Find where the given text appears and provide that cell's center as (X, Y) coordinate. 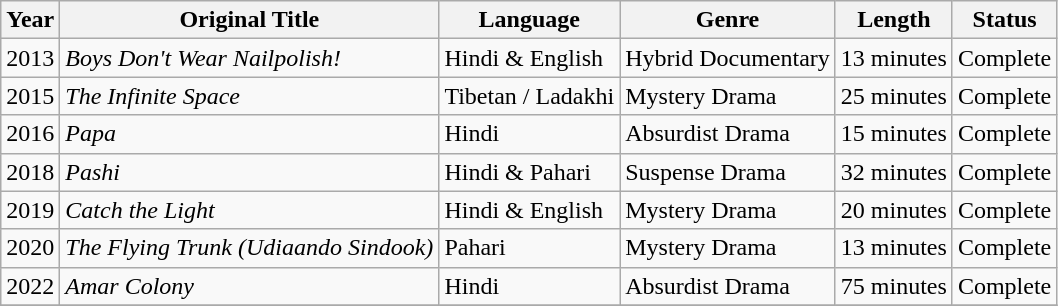
32 minutes (894, 172)
2019 (30, 210)
2018 (30, 172)
Pashi (250, 172)
The Flying Trunk (Udiaando Sindook) (250, 248)
75 minutes (894, 286)
Language (530, 20)
Suspense Drama (728, 172)
Genre (728, 20)
Status (1004, 20)
Pahari (530, 248)
Papa (250, 134)
2020 (30, 248)
Hindi & Pahari (530, 172)
Boys Don't Wear Nailpolish! (250, 58)
Year (30, 20)
Length (894, 20)
25 minutes (894, 96)
Tibetan / Ladakhi (530, 96)
The Infinite Space (250, 96)
2015 (30, 96)
Hybrid Documentary (728, 58)
15 minutes (894, 134)
Original Title (250, 20)
2013 (30, 58)
Amar Colony (250, 286)
2022 (30, 286)
20 minutes (894, 210)
Catch the Light (250, 210)
2016 (30, 134)
